From the cell containing the given text, extract its center point as (x, y) coordinate. 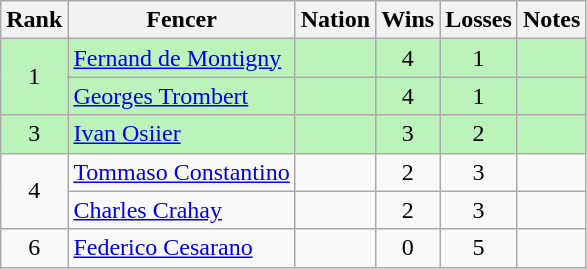
Nation (335, 20)
Tommaso Constantino (182, 172)
5 (479, 248)
Federico Cesarano (182, 248)
Fencer (182, 20)
6 (34, 248)
0 (408, 248)
Georges Trombert (182, 96)
Fernand de Montigny (182, 58)
Losses (479, 20)
Wins (408, 20)
Charles Crahay (182, 210)
Ivan Osiier (182, 134)
Notes (551, 20)
Rank (34, 20)
